Return the (X, Y) coordinate for the center point of the cell that contains the specified text.  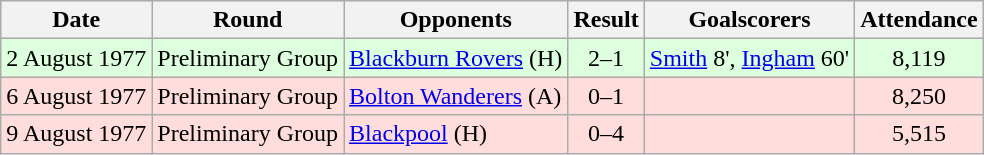
0–1 (606, 96)
5,515 (919, 134)
2–1 (606, 58)
Bolton Wanderers (A) (456, 96)
9 August 1977 (76, 134)
Opponents (456, 20)
Attendance (919, 20)
Blackburn Rovers (H) (456, 58)
8,119 (919, 58)
0–4 (606, 134)
Date (76, 20)
Blackpool (H) (456, 134)
Result (606, 20)
Smith 8', Ingham 60' (749, 58)
6 August 1977 (76, 96)
Round (248, 20)
Goalscorers (749, 20)
8,250 (919, 96)
2 August 1977 (76, 58)
